Determine the (x, y) coordinate at the center of the cell enclosing the given text.  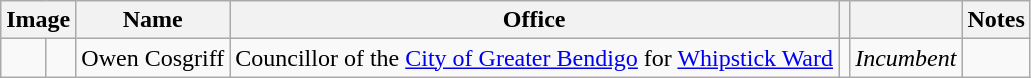
Notes (996, 20)
Councillor of the City of Greater Bendigo for Whipstick Ward (534, 58)
Name (153, 20)
Incumbent (906, 58)
Owen Cosgriff (153, 58)
Office (534, 20)
Image (38, 20)
